Capture the cell that displays the provided text and extract its [x, y] central coordinate. 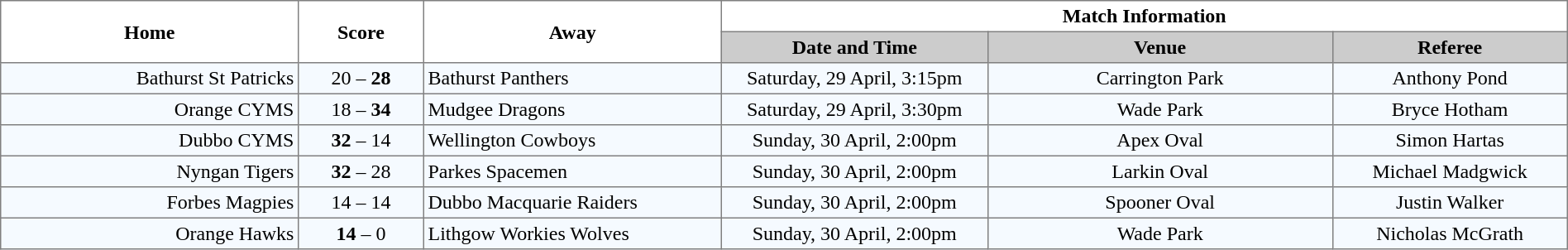
Home [150, 31]
Justin Walker [1450, 203]
Simon Hartas [1450, 141]
32 – 28 [361, 171]
Bathurst Panthers [572, 79]
Bathurst St Patricks [150, 79]
Wellington Cowboys [572, 141]
Lithgow Workies Wolves [572, 233]
Orange Hawks [150, 233]
Dubbo CYMS [150, 141]
Match Information [1145, 17]
Carrington Park [1159, 79]
Score [361, 31]
Dubbo Macquarie Raiders [572, 203]
Saturday, 29 April, 3:15pm [854, 79]
32 – 14 [361, 141]
Anthony Pond [1450, 79]
14 – 14 [361, 203]
Apex Oval [1159, 141]
Parkes Spacemen [572, 171]
Larkin Oval [1159, 171]
Venue [1159, 47]
Date and Time [854, 47]
Saturday, 29 April, 3:30pm [854, 109]
Bryce Hotham [1450, 109]
Nicholas McGrath [1450, 233]
Nyngan Tigers [150, 171]
14 – 0 [361, 233]
20 – 28 [361, 79]
Referee [1450, 47]
Mudgee Dragons [572, 109]
Orange CYMS [150, 109]
Forbes Magpies [150, 203]
Michael Madgwick [1450, 171]
Away [572, 31]
18 – 34 [361, 109]
Spooner Oval [1159, 203]
